Find where the given text appears and provide that cell's center as [X, Y] coordinate. 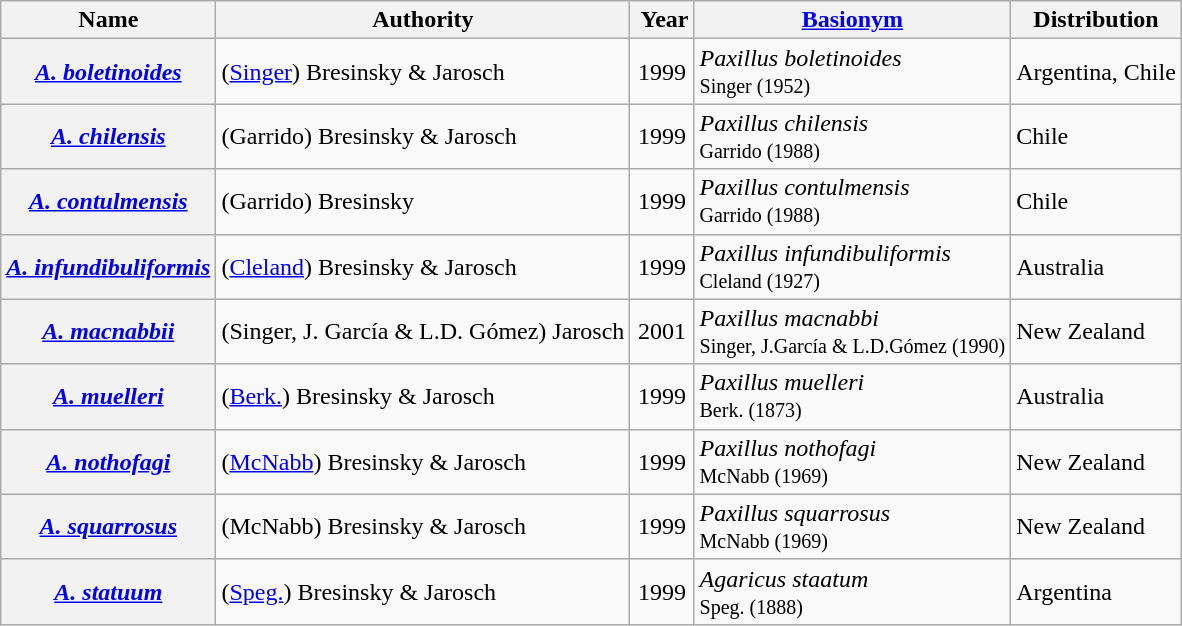
Paxillus chilensisGarrido (1988) [852, 136]
Basionym [852, 20]
A. macnabbii [108, 332]
A. chilensis [108, 136]
(Garrido) Bresinsky [423, 202]
Paxillus macnabbiSinger, J.García & L.D.Gómez (1990) [852, 332]
(Berk.) Bresinsky & Jarosch [423, 396]
Argentina, Chile [1096, 72]
A. squarrosus [108, 526]
Agaricus staatumSpeg. (1888) [852, 592]
Paxillus contulmensisGarrido (1988) [852, 202]
(Singer, J. García & L.D. Gómez) Jarosch [423, 332]
2001 [662, 332]
A. boletinoides [108, 72]
A. muelleri [108, 396]
A. nothofagi [108, 462]
Paxillus squarrosusMcNabb (1969) [852, 526]
Paxillus infundibuliformisCleland (1927) [852, 266]
(Garrido) Bresinsky & Jarosch [423, 136]
Argentina [1096, 592]
(Cleland) Bresinsky & Jarosch [423, 266]
(Singer) Bresinsky & Jarosch [423, 72]
Paxillus boletinoidesSinger (1952) [852, 72]
Authority [423, 20]
Name [108, 20]
A. contulmensis [108, 202]
A. statuum [108, 592]
A. infundibuliformis [108, 266]
Paxillus muelleriBerk. (1873) [852, 396]
(Speg.) Bresinsky & Jarosch [423, 592]
Distribution [1096, 20]
Year [662, 20]
Paxillus nothofagiMcNabb (1969) [852, 462]
